From the cell containing the given text, extract its center point as (x, y) coordinate. 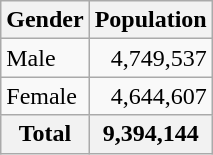
Population (150, 20)
Female (45, 96)
Gender (45, 20)
9,394,144 (150, 134)
4,644,607 (150, 96)
4,749,537 (150, 58)
Total (45, 134)
Male (45, 58)
